Scan for the cell matching the given text and deliver its [X, Y] coordinate at center. 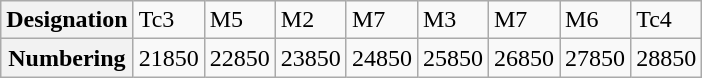
Designation [67, 20]
22850 [240, 58]
M3 [452, 20]
23850 [310, 58]
M2 [310, 20]
M6 [596, 20]
27850 [596, 58]
Tc3 [168, 20]
24850 [382, 58]
26850 [524, 58]
25850 [452, 58]
28850 [666, 58]
21850 [168, 58]
Tc4 [666, 20]
Numbering [67, 58]
M5 [240, 20]
